Provide the [x, y] coordinate of the cell's center where the given text is located.  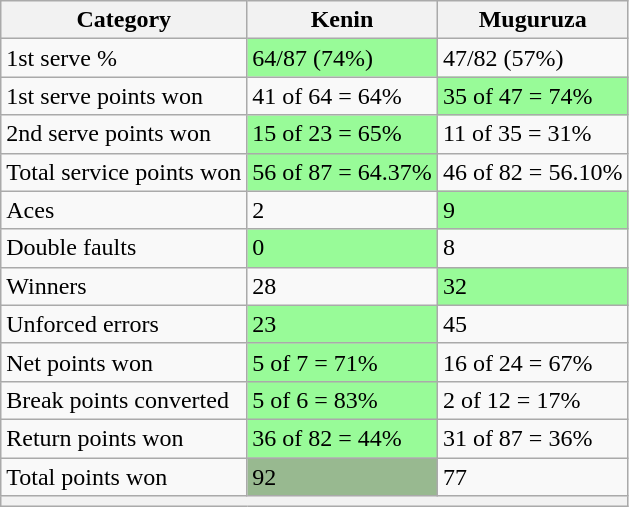
45 [532, 324]
41 of 64 = 64% [342, 96]
9 [532, 210]
Double faults [124, 248]
64/87 (74%) [342, 58]
Total points won [124, 477]
Return points won [124, 438]
16 of 24 = 67% [532, 362]
23 [342, 324]
Unforced errors [124, 324]
Category [124, 20]
2 [342, 210]
2nd serve points won [124, 134]
36 of 82 = 44% [342, 438]
46 of 82 = 56.10% [532, 172]
Break points converted [124, 400]
31 of 87 = 36% [532, 438]
28 [342, 286]
11 of 35 = 31% [532, 134]
8 [532, 248]
1st serve points won [124, 96]
Net points won [124, 362]
Kenin [342, 20]
15 of 23 = 65% [342, 134]
Muguruza [532, 20]
2 of 12 = 17% [532, 400]
5 of 6 = 83% [342, 400]
5 of 7 = 71% [342, 362]
Aces [124, 210]
47/82 (57%) [532, 58]
0 [342, 248]
35 of 47 = 74% [532, 96]
32 [532, 286]
1st serve % [124, 58]
Total service points won [124, 172]
56 of 87 = 64.37% [342, 172]
92 [342, 477]
Winners [124, 286]
77 [532, 477]
